Pinpoint the cell where the given text exists, returning its [X, Y] midpoint coordinate. 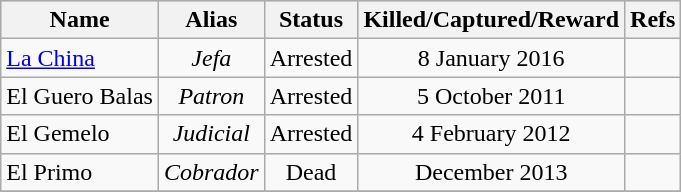
El Primo [80, 172]
December 2013 [492, 172]
8 January 2016 [492, 58]
El Gemelo [80, 134]
5 October 2011 [492, 96]
Dead [311, 172]
Name [80, 20]
Killed/Captured/Reward [492, 20]
La China [80, 58]
Patron [211, 96]
4 February 2012 [492, 134]
Cobrador [211, 172]
Judicial [211, 134]
Status [311, 20]
El Guero Balas [80, 96]
Alias [211, 20]
Jefa [211, 58]
Refs [653, 20]
